Provide the [X, Y] coordinate of the cell's center where the given text is located.  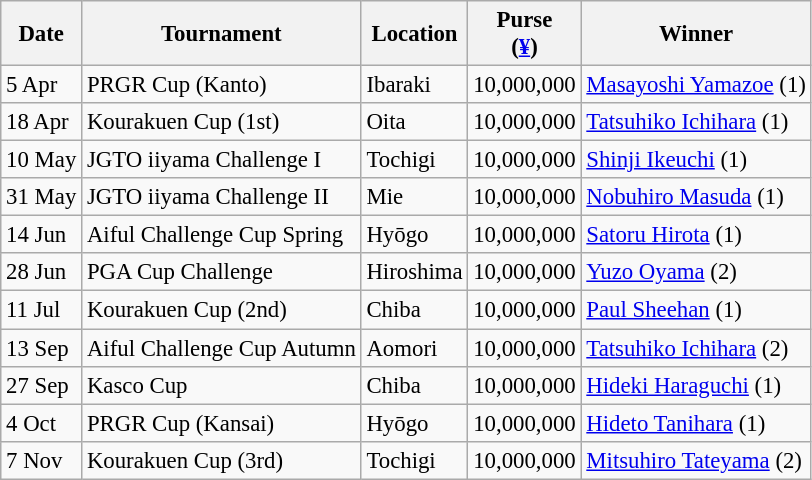
28 Jun [42, 273]
14 Jun [42, 235]
Hideki Haraguchi (1) [696, 385]
PRGR Cup (Kansai) [222, 423]
Hideto Tanihara (1) [696, 423]
Satoru Hirota (1) [696, 235]
Kourakuen Cup (1st) [222, 122]
27 Sep [42, 385]
Masayoshi Yamazoe (1) [696, 85]
PRGR Cup (Kanto) [222, 85]
Kourakuen Cup (3rd) [222, 460]
Tournament [222, 34]
Kourakuen Cup (2nd) [222, 310]
PGA Cup Challenge [222, 273]
Yuzo Oyama (2) [696, 273]
Mitsuhiro Tateyama (2) [696, 460]
JGTO iiyama Challenge II [222, 197]
Tatsuhiko Ichihara (1) [696, 122]
Ibaraki [414, 85]
Nobuhiro Masuda (1) [696, 197]
Aomori [414, 348]
18 Apr [42, 122]
Date [42, 34]
4 Oct [42, 423]
Mie [414, 197]
Kasco Cup [222, 385]
13 Sep [42, 348]
JGTO iiyama Challenge I [222, 160]
Shinji Ikeuchi (1) [696, 160]
31 May [42, 197]
5 Apr [42, 85]
Tatsuhiko Ichihara (2) [696, 348]
Hiroshima [414, 273]
11 Jul [42, 310]
Aiful Challenge Cup Autumn [222, 348]
Winner [696, 34]
7 Nov [42, 460]
Location [414, 34]
Paul Sheehan (1) [696, 310]
Aiful Challenge Cup Spring [222, 235]
Oita [414, 122]
Purse(¥) [524, 34]
10 May [42, 160]
